Locate the cell with the specified text and output its (x, y) center coordinate. 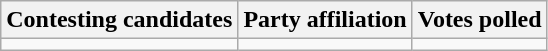
Contesting candidates (120, 20)
Party affiliation (325, 20)
Votes polled (480, 20)
